Provide the [X, Y] coordinate of the cell's center where the given text is located.  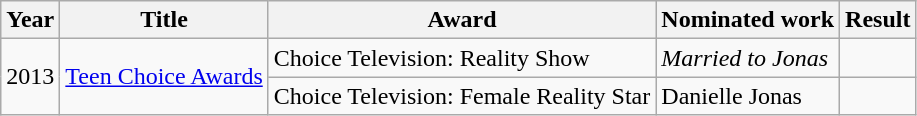
Married to Jonas [748, 58]
Award [462, 20]
Year [30, 20]
Title [164, 20]
Result [878, 20]
Choice Television: Female Reality Star [462, 96]
Choice Television: Reality Show [462, 58]
Nominated work [748, 20]
Danielle Jonas [748, 96]
Teen Choice Awards [164, 77]
2013 [30, 77]
